Identify which cell holds the provided text, then report its [x, y] central coordinate. 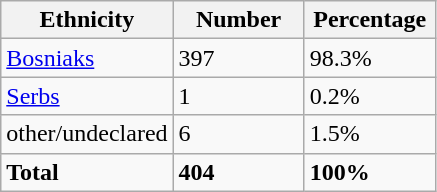
Percentage [370, 20]
Total [87, 172]
Bosniaks [87, 58]
other/undeclared [87, 134]
Number [238, 20]
0.2% [370, 96]
98.3% [370, 58]
1 [238, 96]
Ethnicity [87, 20]
1.5% [370, 134]
Serbs [87, 96]
6 [238, 134]
100% [370, 172]
397 [238, 58]
404 [238, 172]
